Capture the cell that displays the provided text and extract its (X, Y) central coordinate. 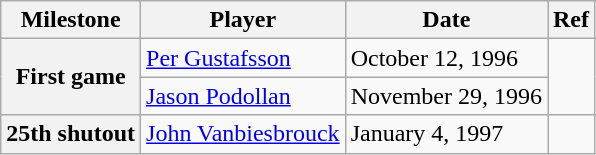
November 29, 1996 (446, 96)
January 4, 1997 (446, 134)
Milestone (71, 20)
Per Gustafsson (244, 58)
Ref (572, 20)
October 12, 1996 (446, 58)
Jason Podollan (244, 96)
Player (244, 20)
Date (446, 20)
25th shutout (71, 134)
John Vanbiesbrouck (244, 134)
First game (71, 77)
